Output the (X, Y) coordinate of the center of the cell containing the given text.  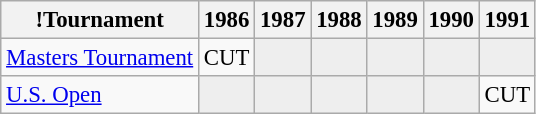
Masters Tournament (100, 58)
1990 (451, 20)
1986 (227, 20)
U.S. Open (100, 95)
1988 (339, 20)
1987 (283, 20)
1989 (395, 20)
1991 (507, 20)
!Tournament (100, 20)
